Determine the [X, Y] coordinate at the center of the cell enclosing the given text.  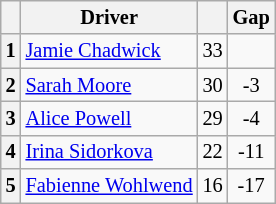
Sarah Moore [110, 85]
-3 [252, 85]
Gap [252, 17]
22 [213, 152]
-17 [252, 186]
1 [11, 51]
3 [11, 118]
5 [11, 186]
29 [213, 118]
30 [213, 85]
16 [213, 186]
-4 [252, 118]
Irina Sidorkova [110, 152]
Driver [110, 17]
Fabienne Wohlwend [110, 186]
2 [11, 85]
Jamie Chadwick [110, 51]
33 [213, 51]
4 [11, 152]
Alice Powell [110, 118]
-11 [252, 152]
